Output the [X, Y] coordinate of the center of the cell containing the given text.  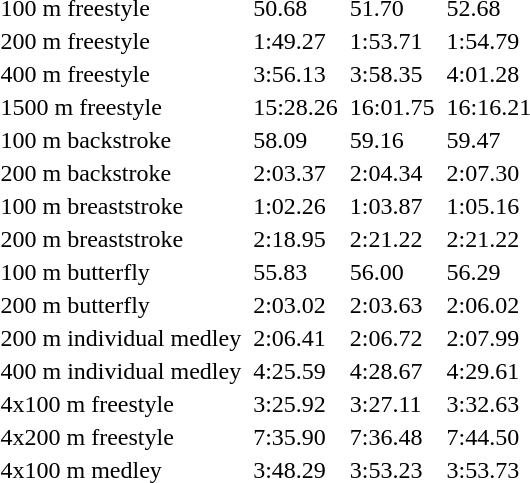
2:03.63 [392, 305]
3:56.13 [296, 74]
55.83 [296, 272]
3:25.92 [296, 404]
1:49.27 [296, 41]
2:04.34 [392, 173]
4:25.59 [296, 371]
3:27.11 [392, 404]
2:06.72 [392, 338]
1:53.71 [392, 41]
16:01.75 [392, 107]
2:18.95 [296, 239]
1:03.87 [392, 206]
56.00 [392, 272]
2:03.37 [296, 173]
15:28.26 [296, 107]
2:06.41 [296, 338]
4:28.67 [392, 371]
59.16 [392, 140]
2:21.22 [392, 239]
1:02.26 [296, 206]
58.09 [296, 140]
7:36.48 [392, 437]
3:58.35 [392, 74]
7:35.90 [296, 437]
2:03.02 [296, 305]
